Detect which cell encompasses the target text, then output its (x, y) center coordinate. 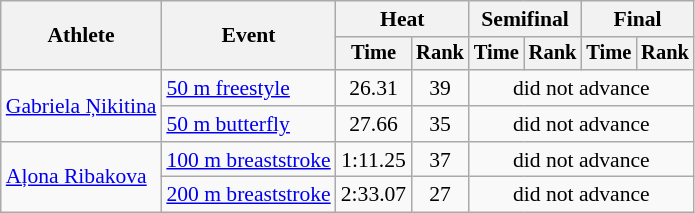
50 m freestyle (248, 88)
37 (440, 160)
27.66 (374, 124)
Gabriela Ņikitina (82, 106)
39 (440, 88)
Final (637, 19)
27 (440, 195)
Semifinal (525, 19)
Athlete (82, 36)
35 (440, 124)
100 m breaststroke (248, 160)
Event (248, 36)
1:11.25 (374, 160)
Aļona Ribakova (82, 178)
Heat (402, 19)
2:33.07 (374, 195)
50 m butterfly (248, 124)
200 m breaststroke (248, 195)
26.31 (374, 88)
